Capture the cell that displays the provided text and extract its (x, y) central coordinate. 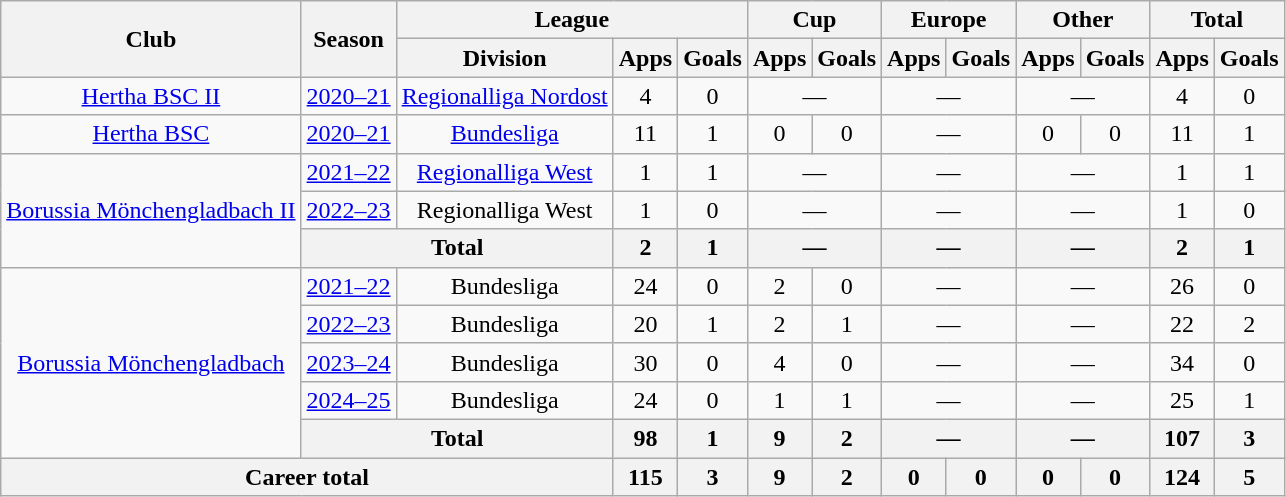
League (572, 20)
Regionalliga Nordost (504, 96)
Borussia Mönchengladbach II (151, 210)
Season (348, 39)
98 (645, 438)
Club (151, 39)
2023–24 (348, 362)
20 (645, 324)
5 (1249, 477)
34 (1182, 362)
Division (504, 58)
Cup (814, 20)
Europe (949, 20)
Borussia Mönchengladbach (151, 362)
124 (1182, 477)
26 (1182, 286)
2024–25 (348, 400)
25 (1182, 400)
Career total (307, 477)
30 (645, 362)
Hertha BSC II (151, 96)
Other (1083, 20)
Hertha BSC (151, 134)
22 (1182, 324)
107 (1182, 438)
115 (645, 477)
